Detect which cell encompasses the target text, then output its [x, y] center coordinate. 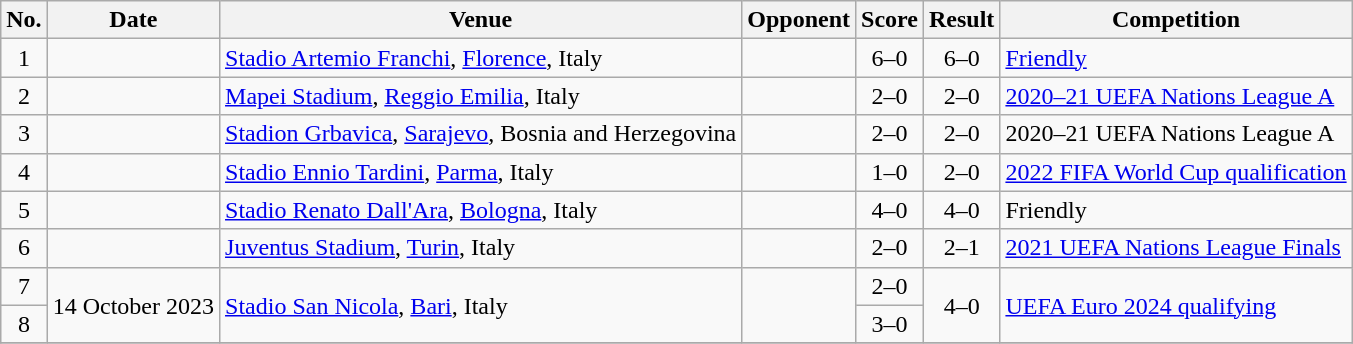
3–0 [890, 324]
5 [24, 210]
Score [890, 20]
1–0 [890, 172]
Mapei Stadium, Reggio Emilia, Italy [481, 96]
8 [24, 324]
6 [24, 248]
7 [24, 286]
Juventus Stadium, Turin, Italy [481, 248]
14 October 2023 [133, 305]
2–1 [961, 248]
Stadio Artemio Franchi, Florence, Italy [481, 58]
Opponent [799, 20]
2 [24, 96]
4 [24, 172]
Stadio San Nicola, Bari, Italy [481, 305]
Venue [481, 20]
UEFA Euro 2024 qualifying [1176, 305]
3 [24, 134]
Competition [1176, 20]
2022 FIFA World Cup qualification [1176, 172]
1 [24, 58]
Date [133, 20]
No. [24, 20]
Stadio Ennio Tardini, Parma, Italy [481, 172]
Stadio Renato Dall'Ara, Bologna, Italy [481, 210]
Result [961, 20]
Stadion Grbavica, Sarajevo, Bosnia and Herzegovina [481, 134]
2021 UEFA Nations League Finals [1176, 248]
